Detect which cell encompasses the target text, then output its (X, Y) center coordinate. 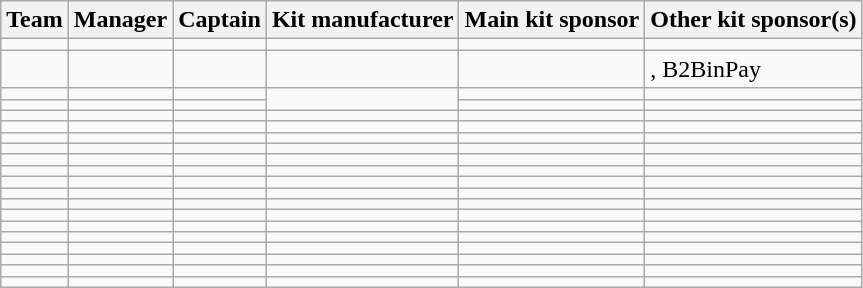
Main kit sponsor (552, 20)
, B2BinPay (754, 69)
Kit manufacturer (362, 20)
Captain (220, 20)
Team (35, 20)
Other kit sponsor(s) (754, 20)
Manager (120, 20)
